Output the [X, Y] coordinate of the center of the cell containing the given text.  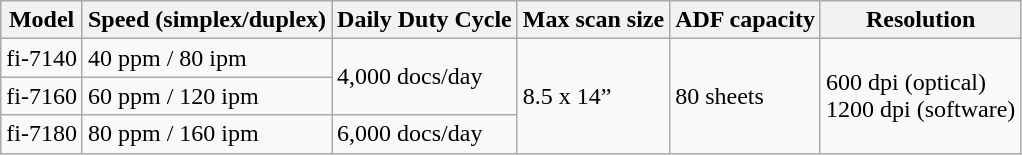
4,000 docs/day [425, 77]
Speed (simplex/duplex) [206, 20]
80 ppm / 160 ipm [206, 134]
80 sheets [746, 96]
Model [42, 20]
40 ppm / 80 ipm [206, 58]
Daily Duty Cycle [425, 20]
Max scan size [593, 20]
8.5 x 14” [593, 96]
fi-7180 [42, 134]
6,000 docs/day [425, 134]
600 dpi (optical)1200 dpi (software) [920, 96]
ADF capacity [746, 20]
Resolution [920, 20]
fi-7140 [42, 58]
fi-7160 [42, 96]
60 ppm / 120 ipm [206, 96]
